Identify which cell holds the provided text, then report its (X, Y) central coordinate. 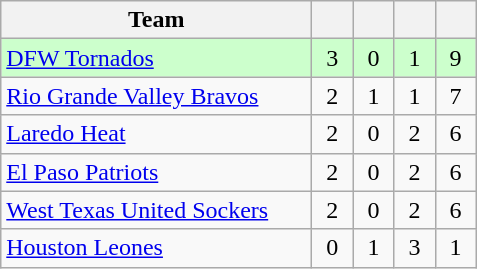
El Paso Patriots (156, 172)
Houston Leones (156, 248)
7 (456, 96)
West Texas United Sockers (156, 210)
Rio Grande Valley Bravos (156, 96)
Team (156, 20)
Laredo Heat (156, 134)
DFW Tornados (156, 58)
9 (456, 58)
